Detect which cell encompasses the target text, then output its (X, Y) center coordinate. 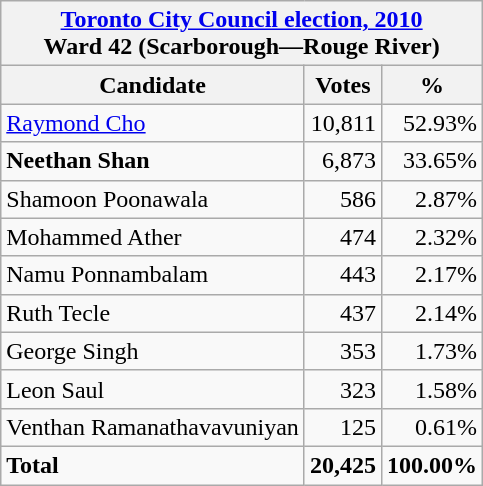
0.61% (432, 427)
323 (342, 389)
353 (342, 351)
Votes (342, 85)
Venthan Ramanathavavuniyan (153, 427)
2.17% (432, 275)
Neethan Shan (153, 161)
Ruth Tecle (153, 313)
Mohammed Ather (153, 237)
2.32% (432, 237)
20,425 (342, 465)
Namu Ponnambalam (153, 275)
Raymond Cho (153, 123)
52.93% (432, 123)
1.58% (432, 389)
Toronto City Council election, 2010Ward 42 (Scarborough—Rouge River) (242, 34)
Candidate (153, 85)
100.00% (432, 465)
586 (342, 199)
474 (342, 237)
Shamoon Poonawala (153, 199)
125 (342, 427)
Total (153, 465)
2.14% (432, 313)
1.73% (432, 351)
% (432, 85)
2.87% (432, 199)
33.65% (432, 161)
10,811 (342, 123)
437 (342, 313)
6,873 (342, 161)
443 (342, 275)
Leon Saul (153, 389)
George Singh (153, 351)
